Search for the cell housing the specified text and yield its (X, Y) center coordinate. 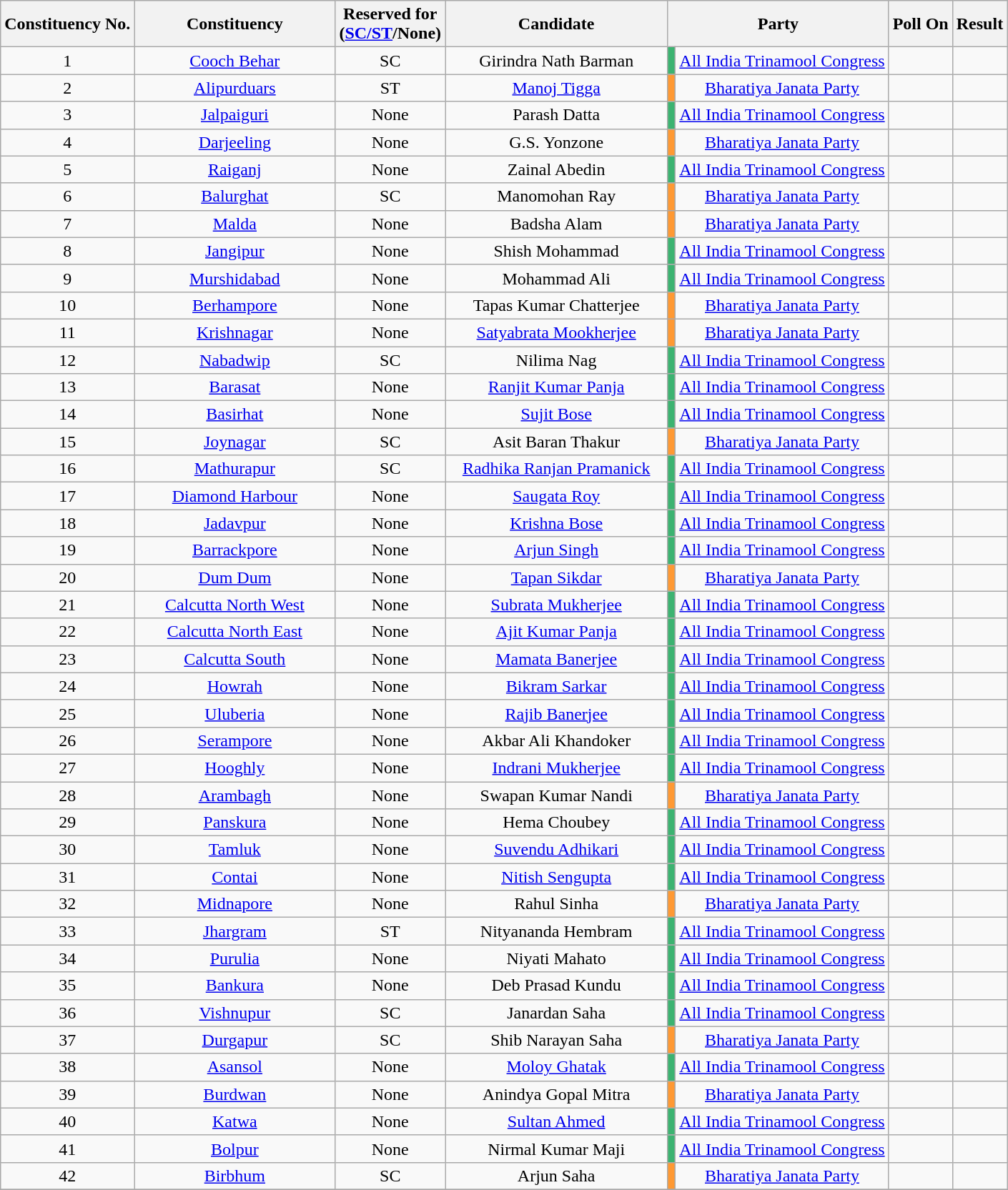
Dum Dum (234, 577)
Calcutta North West (234, 605)
Jadavpur (234, 523)
Badsha Alam (556, 224)
29 (67, 823)
Party (778, 24)
12 (67, 360)
18 (67, 523)
1 (67, 61)
Bankura (234, 986)
Diamond Harbour (234, 496)
Tamluk (234, 850)
Sultan Ahmed (556, 1121)
Reserved for(SC/ST/None) (390, 24)
27 (67, 768)
37 (67, 1040)
Ranjit Kumar Panja (556, 387)
Katwa (234, 1121)
14 (67, 415)
Panskura (234, 823)
Asansol (234, 1067)
Ajit Kumar Panja (556, 632)
Birbhum (234, 1176)
Krishnagar (234, 332)
Malda (234, 224)
Nilima Nag (556, 360)
40 (67, 1121)
Midnapore (234, 904)
Berhampore (234, 305)
Result (979, 24)
4 (67, 142)
Tapas Kumar Chatterjee (556, 305)
Indrani Mukherjee (556, 768)
Shib Narayan Saha (556, 1040)
Arjun Saha (556, 1176)
24 (67, 686)
Barrackpore (234, 550)
Girindra Nath Barman (556, 61)
Nirmal Kumar Maji (556, 1149)
Arjun Singh (556, 550)
Nabadwip (234, 360)
5 (67, 169)
22 (67, 632)
Darjeeling (234, 142)
Saugata Roy (556, 496)
13 (67, 387)
20 (67, 577)
Candidate (556, 24)
15 (67, 442)
Krishna Bose (556, 523)
Shish Mohammad (556, 251)
Calcutta South (234, 659)
Satyabrata Mookherjee (556, 332)
Nitish Sengupta (556, 877)
Howrah (234, 686)
Deb Prasad Kundu (556, 986)
Vishnupur (234, 1013)
Asit Baran Thakur (556, 442)
Jhargram (234, 931)
Anindya Gopal Mitra (556, 1094)
42 (67, 1176)
Sujit Bose (556, 415)
Poll On (921, 24)
31 (67, 877)
Swapan Kumar Nandi (556, 795)
Uluberia (234, 713)
Alipurduars (234, 88)
19 (67, 550)
Suvendu Adhikari (556, 850)
6 (67, 197)
38 (67, 1067)
Basirhat (234, 415)
Manoj Tigga (556, 88)
17 (67, 496)
Burdwan (234, 1094)
Rajib Banerjee (556, 713)
21 (67, 605)
8 (67, 251)
Subrata Mukherjee (556, 605)
Janardan Saha (556, 1013)
36 (67, 1013)
35 (67, 986)
39 (67, 1094)
25 (67, 713)
Niyati Mahato (556, 958)
Contai (234, 877)
Radhika Ranjan Pramanick (556, 469)
Akbar Ali Khandoker (556, 740)
Zainal Abedin (556, 169)
Cooch Behar (234, 61)
Parash Datta (556, 115)
Moloy Ghatak (556, 1067)
Constituency No. (67, 24)
9 (67, 278)
Hema Choubey (556, 823)
Raiganj (234, 169)
Tapan Sikdar (556, 577)
Rahul Sinha (556, 904)
34 (67, 958)
26 (67, 740)
G.S. Yonzone (556, 142)
Barasat (234, 387)
28 (67, 795)
Manomohan Ray (556, 197)
Serampore (234, 740)
30 (67, 850)
Mohammad Ali (556, 278)
Bikram Sarkar (556, 686)
Balurghat (234, 197)
Purulia (234, 958)
Arambagh (234, 795)
Murshidabad (234, 278)
7 (67, 224)
33 (67, 931)
10 (67, 305)
Constituency (234, 24)
3 (67, 115)
Durgapur (234, 1040)
11 (67, 332)
2 (67, 88)
Joynagar (234, 442)
Jalpaiguri (234, 115)
Mamata Banerjee (556, 659)
Mathurapur (234, 469)
Jangipur (234, 251)
Bolpur (234, 1149)
Hooghly (234, 768)
41 (67, 1149)
32 (67, 904)
16 (67, 469)
Nityananda Hembram (556, 931)
23 (67, 659)
Calcutta North East (234, 632)
